Pinpoint the cell where the given text exists, returning its (x, y) midpoint coordinate. 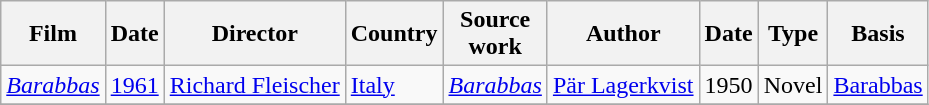
Italy (394, 85)
Sourcework (495, 34)
Author (623, 34)
Country (394, 34)
Basis (878, 34)
Pär Lagerkvist (623, 85)
1961 (134, 85)
Film (53, 34)
Novel (793, 85)
Director (254, 34)
Type (793, 34)
Richard Fleischer (254, 85)
1950 (728, 85)
